Search for the cell housing the specified text and yield its [X, Y] center coordinate. 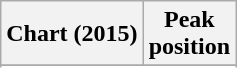
Peakposition [189, 34]
Chart (2015) [72, 34]
